Capture the cell that displays the provided text and extract its [X, Y] central coordinate. 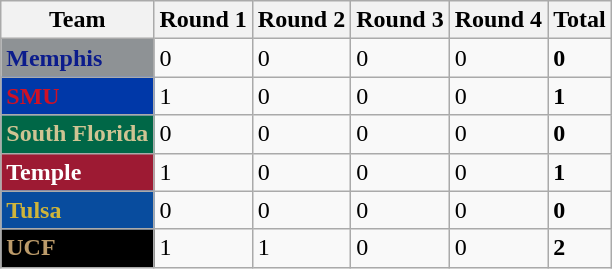
Round 2 [301, 20]
Tulsa [78, 210]
Round 3 [400, 20]
Total [580, 20]
Memphis [78, 58]
Team [78, 20]
South Florida [78, 134]
Temple [78, 172]
SMU [78, 96]
2 [580, 248]
Round 4 [498, 20]
UCF [78, 248]
Round 1 [203, 20]
